Detect which cell encompasses the target text, then output its (X, Y) center coordinate. 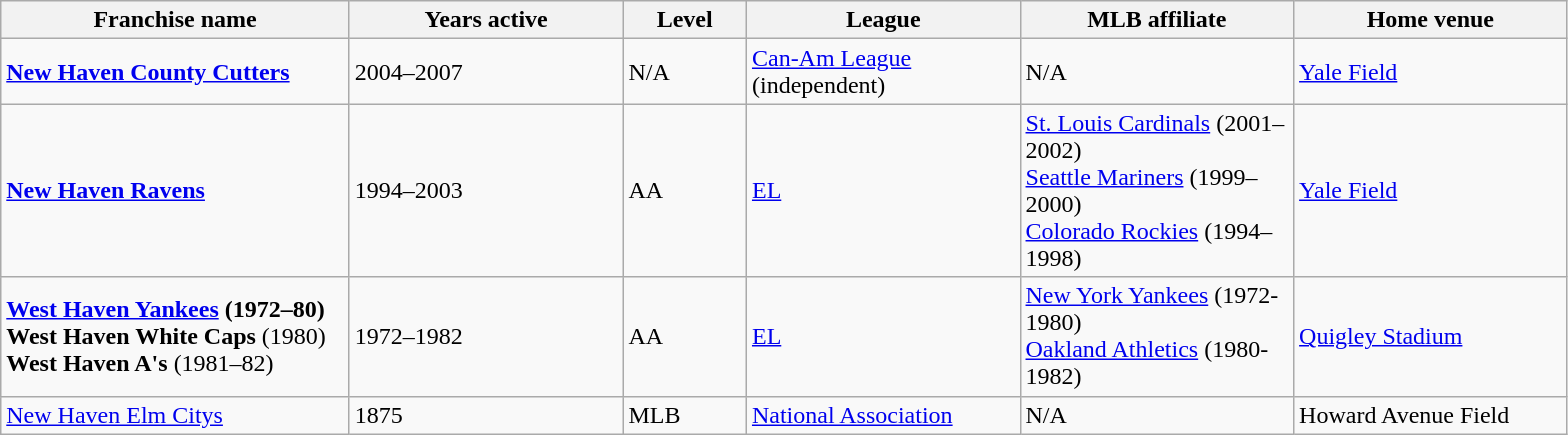
New York Yankees (1972-1980)Oakland Athletics (1980-1982) (1157, 336)
Years active (486, 20)
Can-Am League (independent) (883, 72)
2004–2007 (486, 72)
Home venue (1431, 20)
1875 (486, 415)
New Haven Elm Citys (176, 415)
Howard Avenue Field (1431, 415)
Franchise name (176, 20)
Level (685, 20)
New Haven Ravens (176, 190)
1994–2003 (486, 190)
1972–1982 (486, 336)
Quigley Stadium (1431, 336)
West Haven Yankees (1972–80) West Haven White Caps (1980) West Haven A's (1981–82) (176, 336)
St. Louis Cardinals (2001–2002)Seattle Mariners (1999–2000)Colorado Rockies (1994–1998) (1157, 190)
MLB (685, 415)
New Haven County Cutters (176, 72)
National Association (883, 415)
MLB affiliate (1157, 20)
League (883, 20)
